Pinpoint the cell where the given text exists, returning its (x, y) midpoint coordinate. 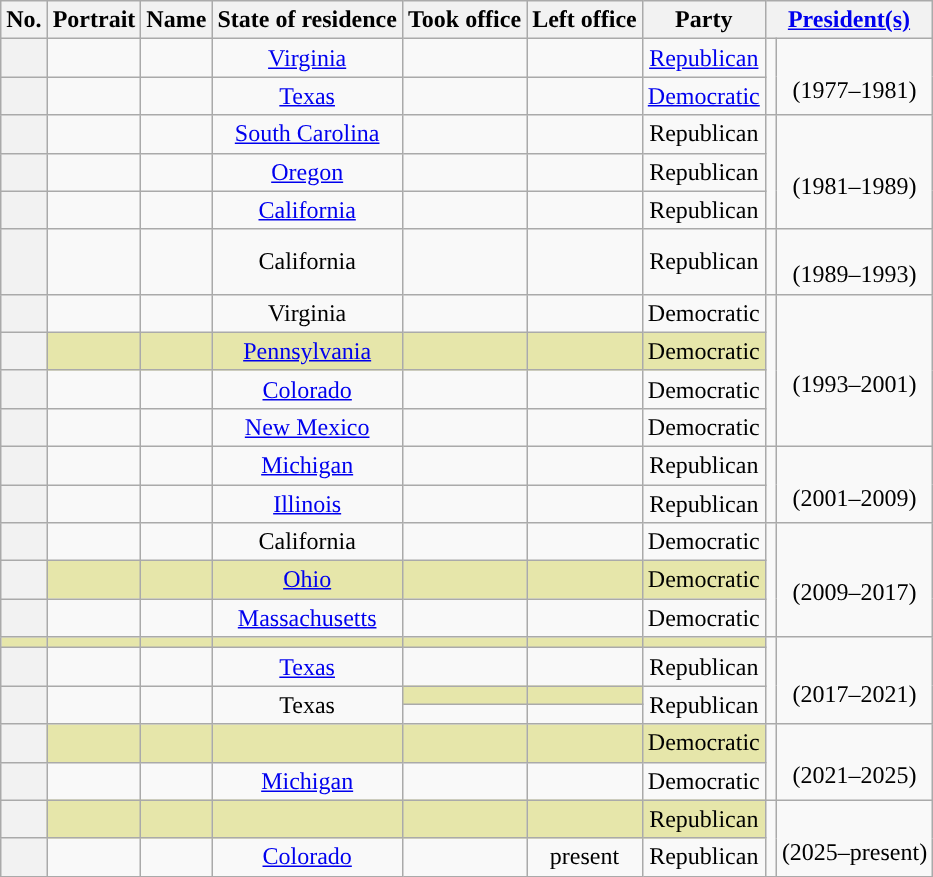
Pennsylvania (308, 351)
(1981–1989) (854, 172)
Oregon (308, 172)
Portrait (94, 20)
Name (176, 20)
(1977–1981) (854, 77)
No. (24, 20)
Took office (464, 20)
President(s) (848, 20)
Ohio (308, 580)
State of residence (308, 20)
Massachusetts (308, 618)
present (585, 857)
(2025–present) (854, 838)
(2001–2009) (854, 484)
(1989–1993) (854, 262)
New Mexico (308, 427)
(2017–2021) (854, 680)
(2021–2025) (854, 762)
Illinois (308, 503)
Left office (585, 20)
Party (704, 20)
South Carolina (308, 134)
(2009–2017) (854, 580)
(1993–2001) (854, 370)
